Identify which cell holds the provided text, then report its (X, Y) central coordinate. 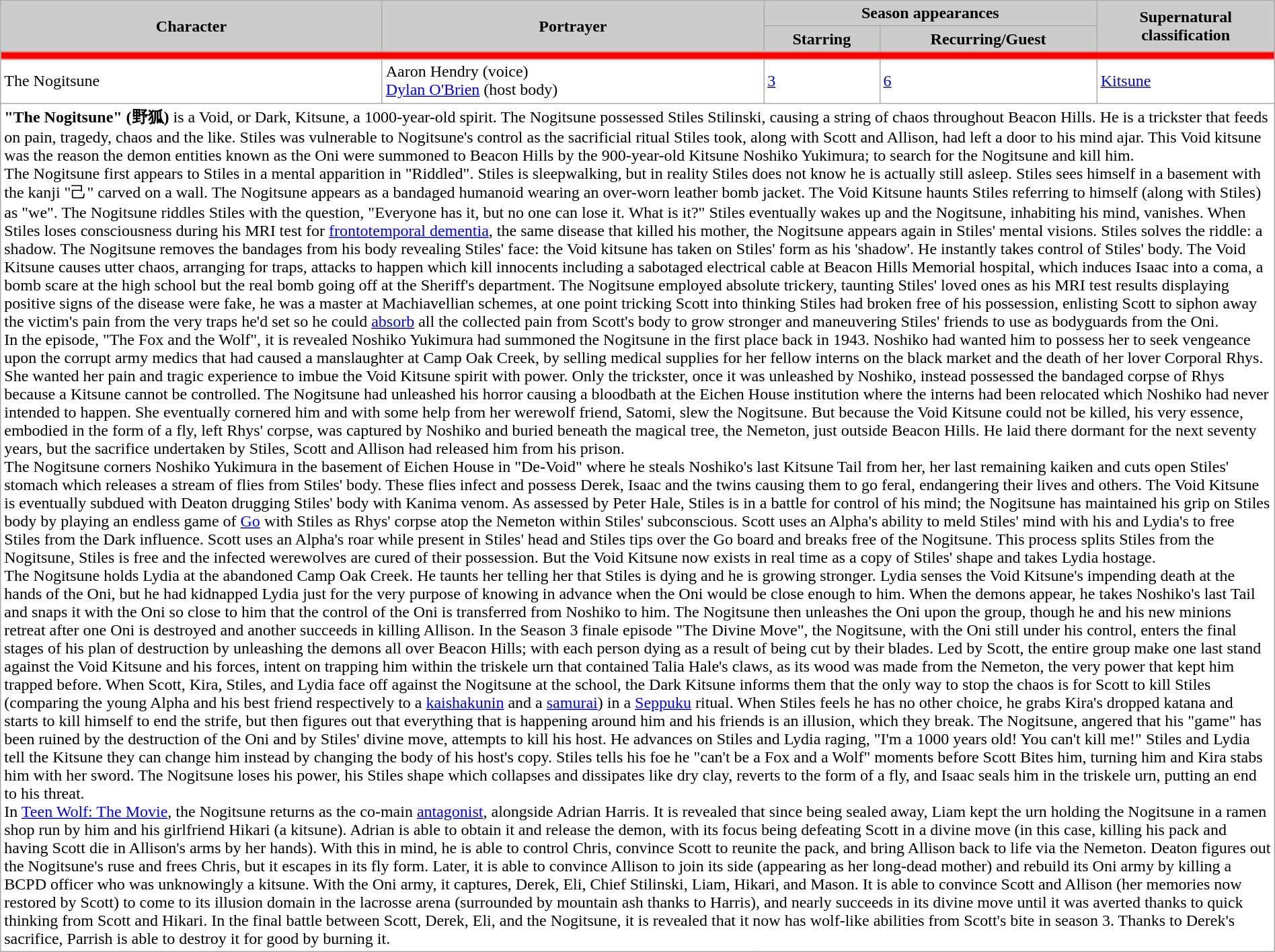
3 (822, 81)
Kitsune (1186, 81)
Season appearances (931, 13)
6 (989, 81)
Supernatural classification (1186, 26)
Recurring/Guest (989, 39)
Starring (822, 39)
Character (191, 26)
The Nogitsune (191, 81)
Portrayer (573, 26)
Aaron Hendry (voice)Dylan O'Brien (host body) (573, 81)
